Search for the cell housing the specified text and yield its (X, Y) center coordinate. 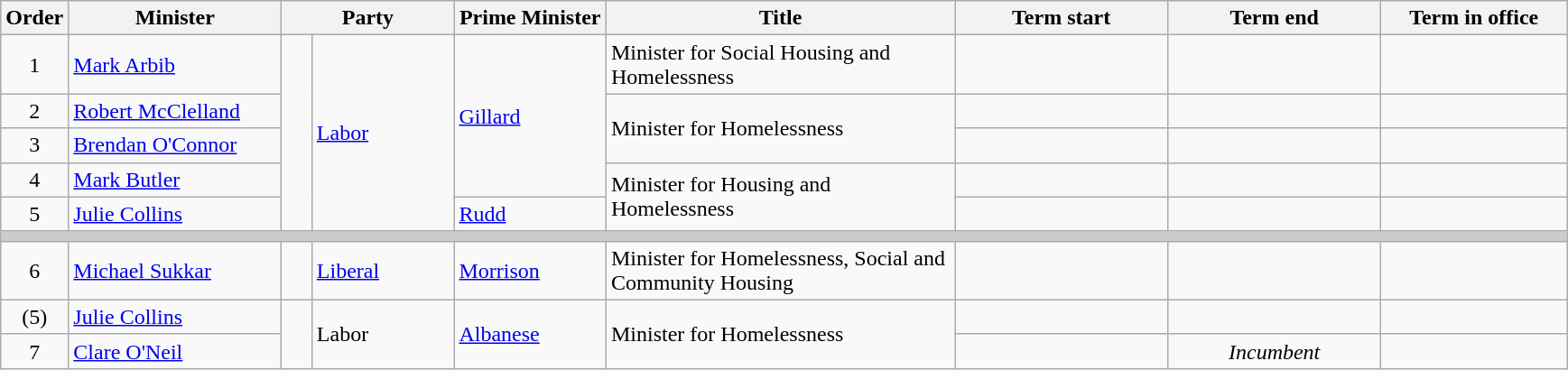
Party (368, 18)
Robert McClelland (175, 111)
Term end (1275, 18)
2 (34, 111)
Liberal (383, 271)
Minister for Social Housing and Homelessness (780, 65)
Order (34, 18)
Rudd (531, 214)
Minister for Housing and Homelessness (780, 197)
Term start (1062, 18)
1 (34, 65)
Title (780, 18)
Term in office (1474, 18)
Michael Sukkar (175, 271)
6 (34, 271)
3 (34, 145)
7 (34, 351)
Minister (175, 18)
Mark Butler (175, 180)
Albanese (531, 334)
Gillard (531, 116)
Mark Arbib (175, 65)
(5) (34, 317)
Clare O'Neil (175, 351)
Incumbent (1275, 351)
Brendan O'Connor (175, 145)
Prime Minister (531, 18)
Minister for Homelessness, Social and Community Housing (780, 271)
Morrison (531, 271)
4 (34, 180)
5 (34, 214)
